For the text-containing cell, return its midpoint in [X, Y] coordinate format. 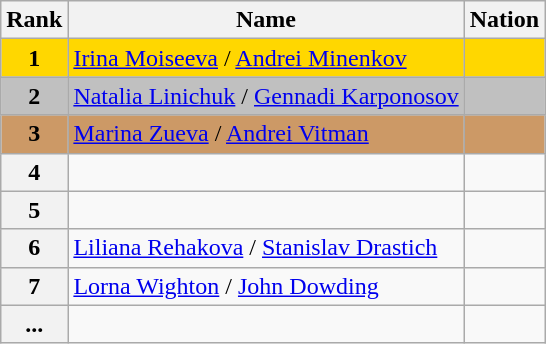
Lorna Wighton / John Dowding [266, 286]
2 [34, 96]
Nation [504, 20]
4 [34, 172]
5 [34, 210]
Liliana Rehakova / Stanislav Drastich [266, 248]
Name [266, 20]
1 [34, 58]
7 [34, 286]
Rank [34, 20]
3 [34, 134]
... [34, 324]
Marina Zueva / Andrei Vitman [266, 134]
6 [34, 248]
Natalia Linichuk / Gennadi Karponosov [266, 96]
Irina Moiseeva / Andrei Minenkov [266, 58]
